Extract the (x, y) coordinate from the center of the cell holding the provided text.  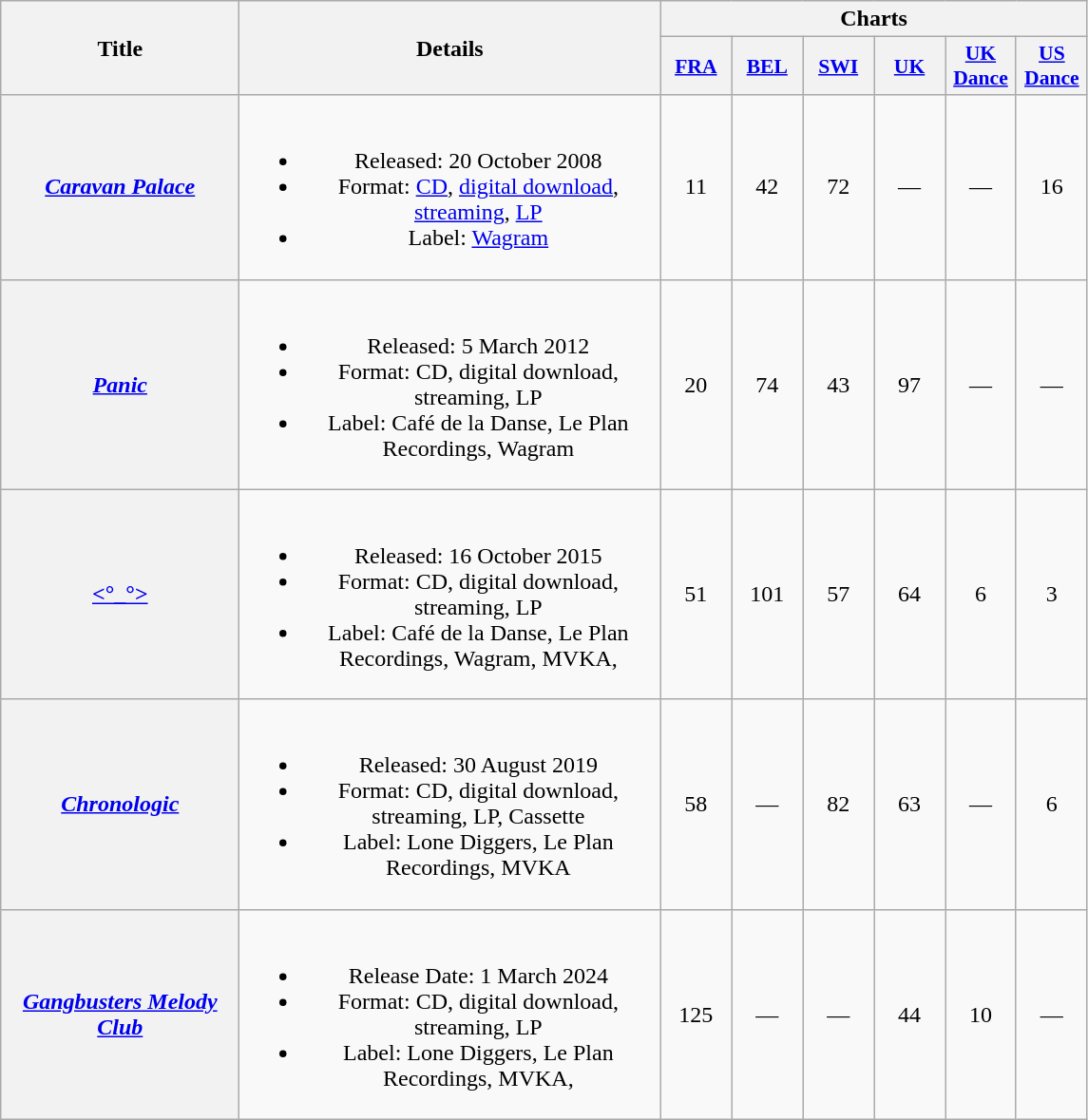
UKDance (981, 66)
43 (838, 384)
UK (910, 66)
Released: 20 October 2008Format: CD, digital download, streaming, LPLabel: Wagram (450, 187)
125 (696, 1015)
3 (1051, 595)
Title (120, 47)
Panic (120, 384)
42 (768, 187)
Released: 16 October 2015Format: CD, digital download, streaming, LPLabel: Café de la Danse, Le Plan Recordings, Wagram, MVKA, (450, 595)
57 (838, 595)
Release Date: 1 March 2024Format: CD, digital download, streaming, LPLabel: Lone Diggers, Le Plan Recordings, MVKA, (450, 1015)
Caravan Palace (120, 187)
97 (910, 384)
20 (696, 384)
10 (981, 1015)
74 (768, 384)
51 (696, 595)
Details (450, 47)
Chronologic (120, 804)
BEL (768, 66)
16 (1051, 187)
<°_°> (120, 595)
SWI (838, 66)
63 (910, 804)
58 (696, 804)
Released: 5 March 2012Format: CD, digital download, streaming, LPLabel: Café de la Danse, Le Plan Recordings, Wagram (450, 384)
11 (696, 187)
72 (838, 187)
Gangbusters Melody Club (120, 1015)
101 (768, 595)
Released: 30 August 2019Format: CD, digital download, streaming, LP, CassetteLabel: Lone Diggers, Le Plan Recordings, MVKA (450, 804)
FRA (696, 66)
64 (910, 595)
44 (910, 1015)
82 (838, 804)
Charts (874, 19)
USDance (1051, 66)
